Provide the [X, Y] coordinate of the cell's center where the given text is located.  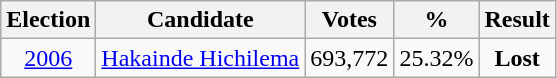
Election [48, 20]
Votes [350, 20]
% [436, 20]
Candidate [200, 20]
693,772 [350, 58]
2006 [48, 58]
25.32% [436, 58]
Lost [517, 58]
Hakainde Hichilema [200, 58]
Result [517, 20]
